Find where the given text appears and provide that cell's center as [x, y] coordinate. 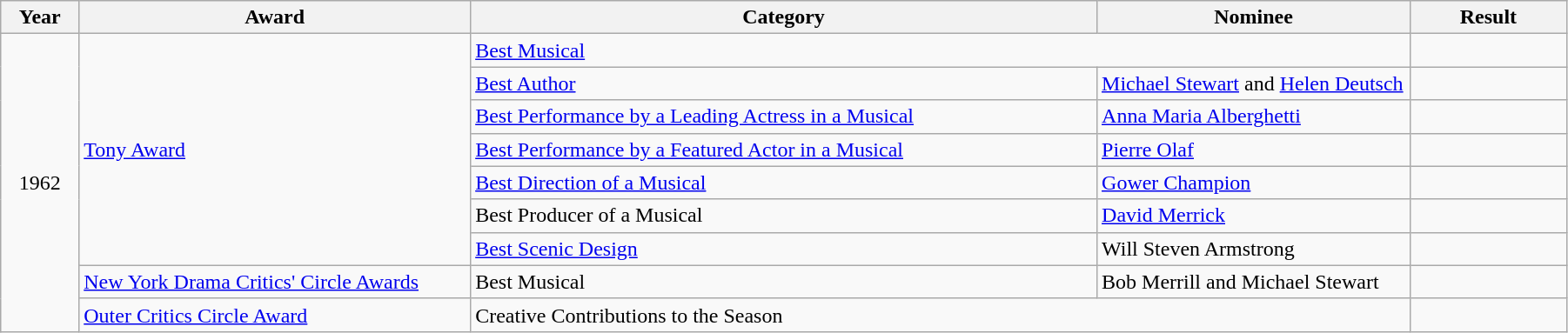
Result [1488, 17]
Will Steven Armstrong [1254, 249]
1962 [40, 183]
Category [784, 17]
Year [40, 17]
Outer Critics Circle Award [275, 315]
Best Author [784, 83]
Bob Merrill and Michael Stewart [1254, 282]
Award [275, 17]
Tony Award [275, 150]
Best Scenic Design [784, 249]
Anna Maria Alberghetti [1254, 117]
Best Performance by a Featured Actor in a Musical [784, 150]
Best Performance by a Leading Actress in a Musical [784, 117]
Pierre Olaf [1254, 150]
Creative Contributions to the Season [941, 315]
Gower Champion [1254, 183]
Nominee [1254, 17]
David Merrick [1254, 216]
Michael Stewart and Helen Deutsch [1254, 83]
Best Direction of a Musical [784, 183]
Best Producer of a Musical [784, 216]
New York Drama Critics' Circle Awards [275, 282]
